Identify which cell holds the provided text, then report its [X, Y] central coordinate. 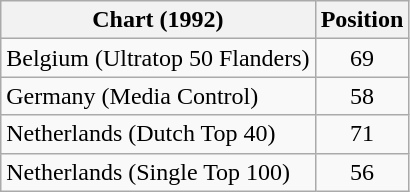
Germany (Media Control) [158, 96]
Netherlands (Dutch Top 40) [158, 134]
Netherlands (Single Top 100) [158, 172]
Belgium (Ultratop 50 Flanders) [158, 58]
71 [362, 134]
Chart (1992) [158, 20]
56 [362, 172]
58 [362, 96]
69 [362, 58]
Position [362, 20]
